Find where the given text appears and provide that cell's center as (x, y) coordinate. 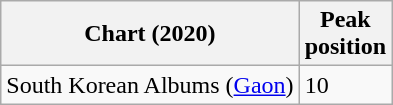
Peakposition (345, 34)
Chart (2020) (150, 34)
South Korean Albums (Gaon) (150, 85)
10 (345, 85)
